Detect which cell encompasses the target text, then output its (X, Y) center coordinate. 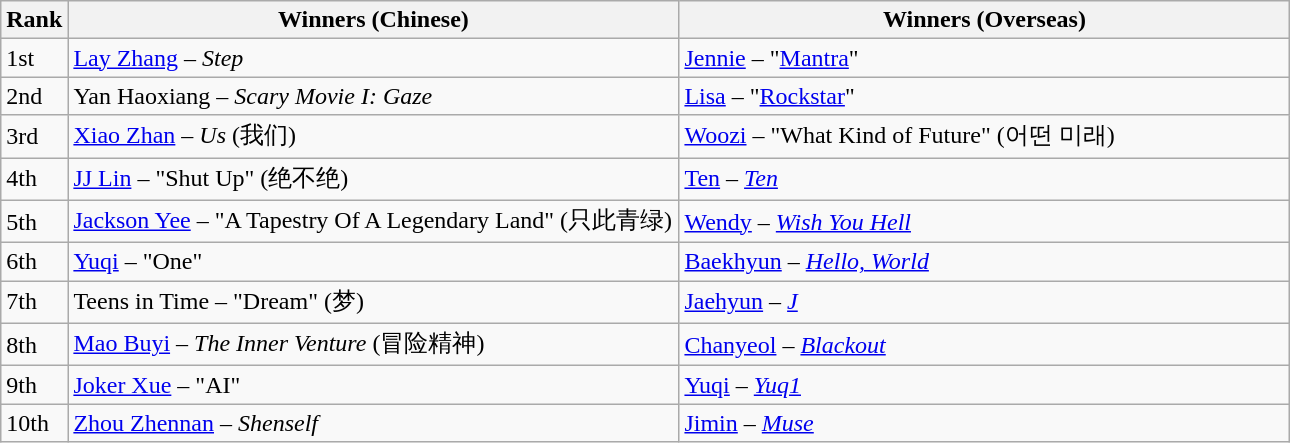
JJ Lin – "Shut Up" (绝不绝) (374, 180)
Rank (34, 20)
Ten – Ten (984, 180)
Winners (Chinese) (374, 20)
3rd (34, 136)
9th (34, 385)
2nd (34, 96)
Winners (Overseas) (984, 20)
Joker Xue – "AI" (374, 385)
Xiao Zhan – Us (我们) (374, 136)
10th (34, 423)
Lay Zhang – Step (374, 58)
Jaehyun – J (984, 302)
Jackson Yee – "A Tapestry Of A Legendary Land" (只此青绿) (374, 222)
Jimin – Muse (984, 423)
7th (34, 302)
Yuqi – Yuq1 (984, 385)
Baekhyun – Hello, World (984, 262)
Yan Haoxiang – Scary Movie I: Gaze (374, 96)
4th (34, 180)
Mao Buyi – The Inner Venture (冒险精神) (374, 344)
Woozi – "What Kind of Future" (어떤 미래) (984, 136)
6th (34, 262)
Teens in Time – "Dream" (梦) (374, 302)
Yuqi – "One" (374, 262)
Lisa – "Rockstar" (984, 96)
Wendy – Wish You Hell (984, 222)
Jennie – "Mantra" (984, 58)
5th (34, 222)
1st (34, 58)
Zhou Zhennan – Shenself (374, 423)
Chanyeol – Blackout (984, 344)
8th (34, 344)
